Detect which cell encompasses the target text, then output its (x, y) center coordinate. 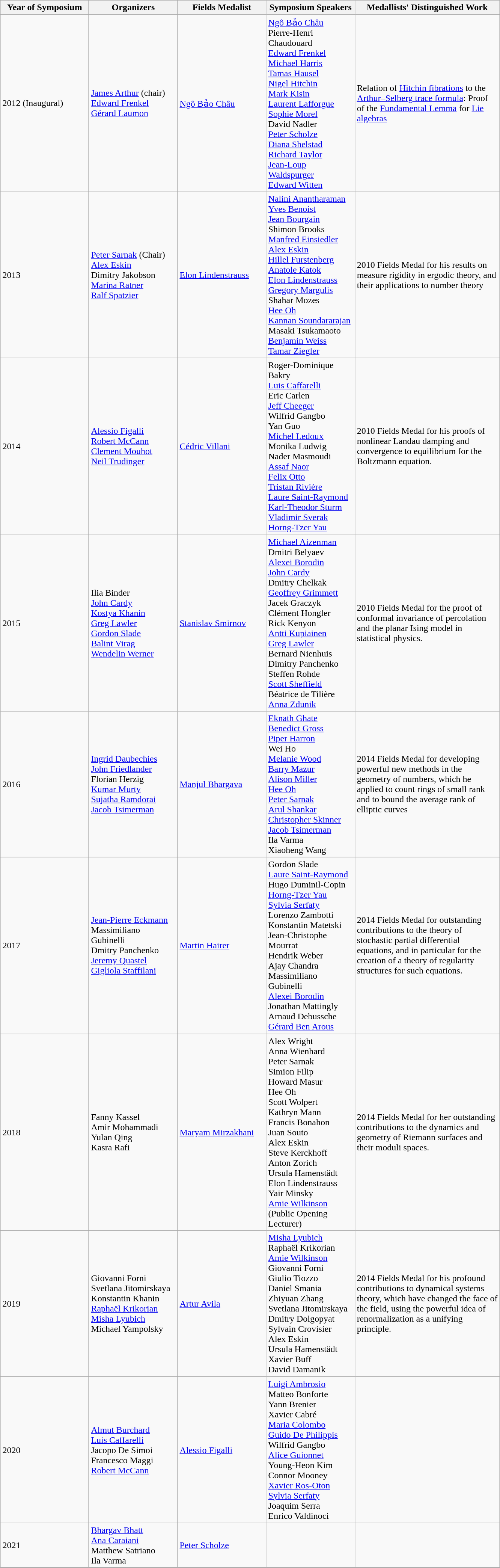
2018 (45, 1132)
2014 Fields Medal for her outstanding contributions to the dynamics and geometry of Riemann surfaces and their moduli spaces. (427, 1132)
2016 (45, 784)
2014 (45, 446)
Elon Lindenstrauss (222, 275)
2020 (45, 1450)
2010 Fields Medal for his proofs of nonlinear Landau damping and convergence to equilibrium for the Boltzmann equation. (427, 446)
Martin Hairer (222, 946)
Ingrid DaubechiesJohn FriedlanderFlorian HerzigKumar MurtySujatha RamdoraiJacob Tsimerman (133, 784)
Peter Scholze (222, 1545)
Manjul Bhargava (222, 784)
2010 Fields Medal for his results on measure rigidity in ergodic theory, and their applications to number theory (427, 275)
2017 (45, 946)
Ilia BinderJohn CardyKostya KhaninGreg LawlerGordon SladeBalint ViragWendelin Werner (133, 623)
Alessio FigalliRobert McCannClement MouhotNeil Trudinger (133, 446)
Organizers (133, 8)
Maryam Mirzakhani (222, 1132)
Fanny KasselAmir MohammadiYulan QingKasra Rafi (133, 1132)
Year of Symposium (45, 8)
Medallists' Distinguished Work (427, 8)
Jean-Pierre EckmannMassimiliano GubinelliDmitry PanchenkoJeremy QuastelGigliola Staffilani (133, 946)
Bhargav BhattAna CaraianiMatthew SatrianoIla Varma (133, 1545)
Giovanni ForniSvetlana JitomirskayaKonstantin KhaninRaphaël KrikorianMisha LyubichMichael Yampolsky (133, 1304)
Peter Sarnak (Chair)Alex EskinDimitry JakobsonMarina RatnerRalf Spatzier (133, 275)
2015 (45, 623)
Stanislav Smirnov (222, 623)
Artur Avila (222, 1304)
2021 (45, 1545)
Almut BurchardLuis CaffarelliJacopo De SimoiFrancesco MaggiRobert McCann (133, 1450)
2010 Fields Medal for the proof of conformal invariance of percolation and the planar Ising model in statistical physics. (427, 623)
Ngô Bảo Châu (222, 103)
Cédric Villani (222, 446)
2013 (45, 275)
Fields Medalist (222, 8)
Alessio Figalli (222, 1450)
2019 (45, 1304)
2012 (Inaugural) (45, 103)
James Arthur (chair)Edward FrenkelGérard Laumon (133, 103)
Symposium Speakers (310, 8)
Relation of Hitchin fibrations to the Arthur–Selberg trace formula: Proof of the Fundamental Lemma for Lie algebras (427, 103)
